Scan for the cell matching the given text and deliver its [X, Y] coordinate at center. 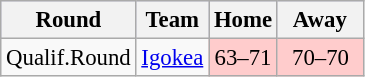
Round [68, 20]
Team [172, 20]
Igokea [172, 58]
Qualif.Round [68, 58]
63–71 [244, 58]
70–70 [320, 58]
Away [320, 20]
Home [244, 20]
